Find where the given text appears and provide that cell's center as [X, Y] coordinate. 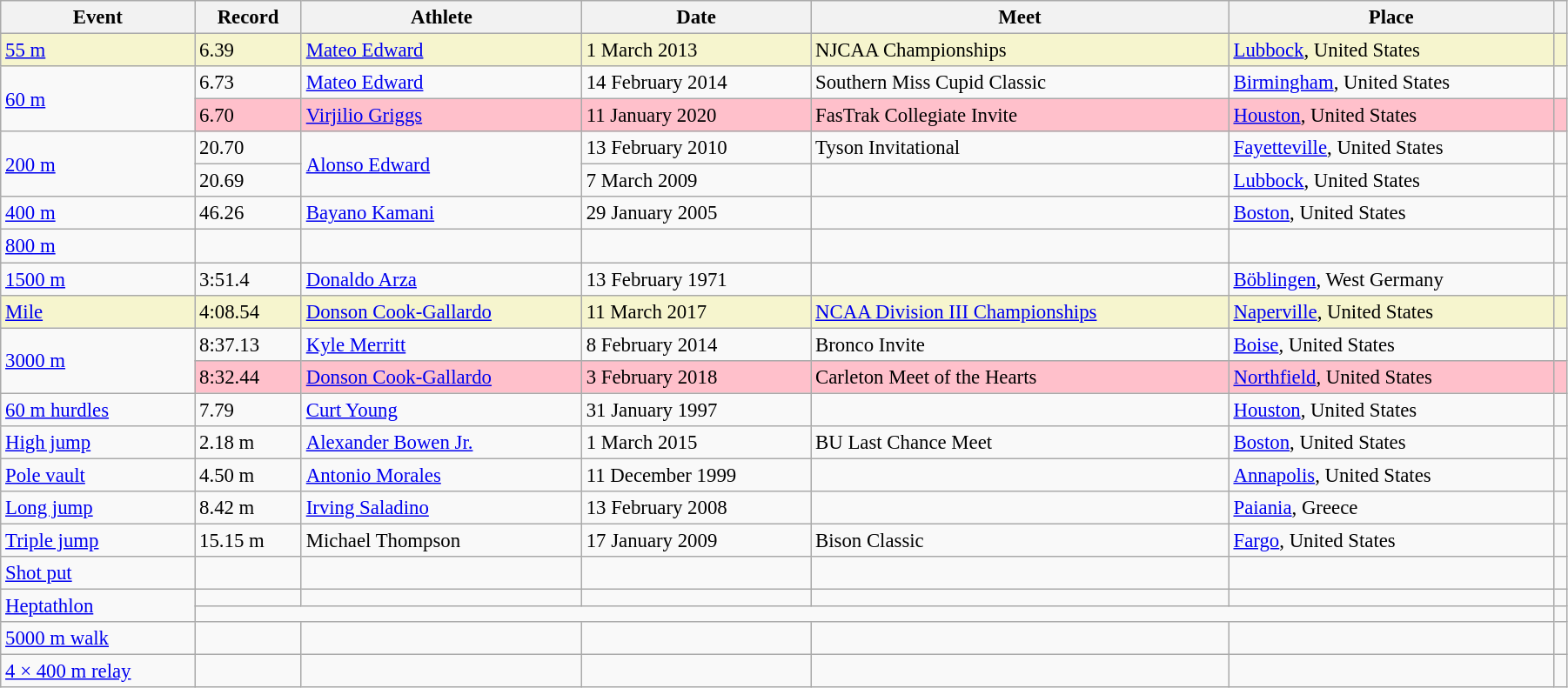
Triple jump [97, 540]
Fargo, United States [1390, 540]
3000 m [97, 360]
NJCAA Championships [1020, 50]
5000 m walk [97, 638]
20.69 [249, 181]
Athlete [441, 17]
60 m [97, 99]
800 m [97, 246]
Carleton Meet of the Hearts [1020, 377]
Record [249, 17]
Michael Thompson [441, 540]
29 January 2005 [696, 213]
Boise, United States [1390, 344]
4.50 m [249, 475]
FasTrak Collegiate Invite [1020, 116]
Naperville, United States [1390, 311]
Meet [1020, 17]
400 m [97, 213]
8.42 m [249, 508]
3 February 2018 [696, 377]
Böblingen, West Germany [1390, 279]
Antonio Morales [441, 475]
Bronco Invite [1020, 344]
Donaldo Arza [441, 279]
55 m [97, 50]
7 March 2009 [696, 181]
8 February 2014 [696, 344]
Shot put [97, 573]
Bayano Kamani [441, 213]
1500 m [97, 279]
8:37.13 [249, 344]
Alonso Edward [441, 164]
Birmingham, United States [1390, 83]
15.15 m [249, 540]
6.39 [249, 50]
6.70 [249, 116]
Long jump [97, 508]
60 m hurdles [97, 410]
200 m [97, 164]
Kyle Merritt [441, 344]
High jump [97, 443]
Annapolis, United States [1390, 475]
Bison Classic [1020, 540]
BU Last Chance Meet [1020, 443]
11 January 2020 [696, 116]
1 March 2015 [696, 443]
Virjilio Griggs [441, 116]
Irving Saladino [441, 508]
11 December 1999 [696, 475]
Event [97, 17]
4 × 400 m relay [97, 671]
14 February 2014 [696, 83]
Mile [97, 311]
6.73 [249, 83]
Fayetteville, United States [1390, 148]
13 February 2010 [696, 148]
13 February 1971 [696, 279]
3:51.4 [249, 279]
NCAA Division III Championships [1020, 311]
Tyson Invitational [1020, 148]
Curt Young [441, 410]
Paiania, Greece [1390, 508]
46.26 [249, 213]
31 January 1997 [696, 410]
20.70 [249, 148]
Date [696, 17]
2.18 m [249, 443]
Pole vault [97, 475]
11 March 2017 [696, 311]
7.79 [249, 410]
Southern Miss Cupid Classic [1020, 83]
Alexander Bowen Jr. [441, 443]
Northfield, United States [1390, 377]
13 February 2008 [696, 508]
1 March 2013 [696, 50]
4:08.54 [249, 311]
17 January 2009 [696, 540]
Heptathlon [97, 606]
8:32.44 [249, 377]
Place [1390, 17]
